Provide the (x, y) coordinate of the cell's center where the given text is located.  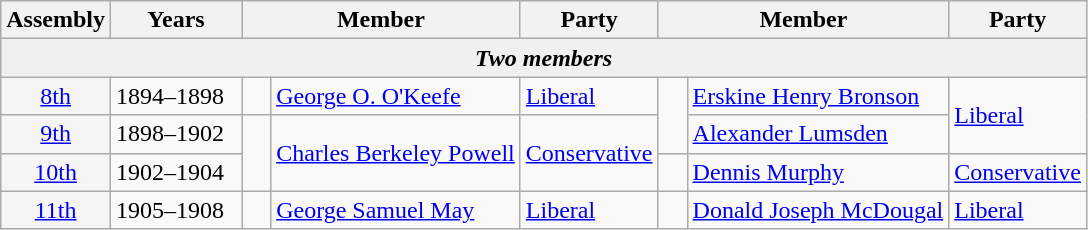
Assembly (56, 20)
1898–1902 (176, 134)
10th (56, 172)
11th (56, 210)
Charles Berkeley Powell (396, 153)
Donald Joseph McDougal (818, 210)
Dennis Murphy (818, 172)
1894–1898 (176, 96)
Alexander Lumsden (818, 134)
Two members (544, 58)
George Samuel May (396, 210)
George O. O'Keefe (396, 96)
1902–1904 (176, 172)
Erskine Henry Bronson (818, 96)
8th (56, 96)
9th (56, 134)
Years (176, 20)
1905–1908 (176, 210)
